Provide the (X, Y) coordinate of the cell's center where the given text is located.  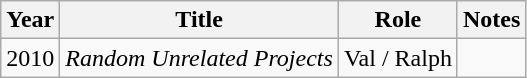
Role (398, 20)
Title (200, 20)
Notes (491, 20)
Val / Ralph (398, 58)
Random Unrelated Projects (200, 58)
Year (30, 20)
2010 (30, 58)
